Return (X, Y) of the center of cell containing provided text 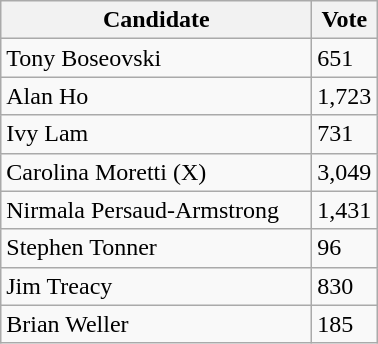
Alan Ho (156, 96)
1,431 (344, 210)
3,049 (344, 172)
Carolina Moretti (X) (156, 172)
731 (344, 134)
Vote (344, 20)
Tony Boseovski (156, 58)
Brian Weller (156, 324)
185 (344, 324)
Ivy Lam (156, 134)
830 (344, 286)
Nirmala Persaud-Armstrong (156, 210)
651 (344, 58)
Stephen Tonner (156, 248)
Candidate (156, 20)
1,723 (344, 96)
Jim Treacy (156, 286)
96 (344, 248)
